Capture the cell that displays the provided text and extract its (X, Y) central coordinate. 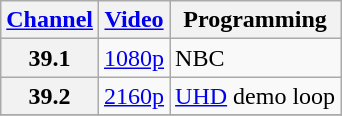
Programming (256, 20)
39.1 (50, 58)
Channel (50, 20)
NBC (256, 58)
2160p (134, 96)
Video (134, 20)
UHD demo loop (256, 96)
1080p (134, 58)
39.2 (50, 96)
